Capture the cell that displays the provided text and extract its [x, y] central coordinate. 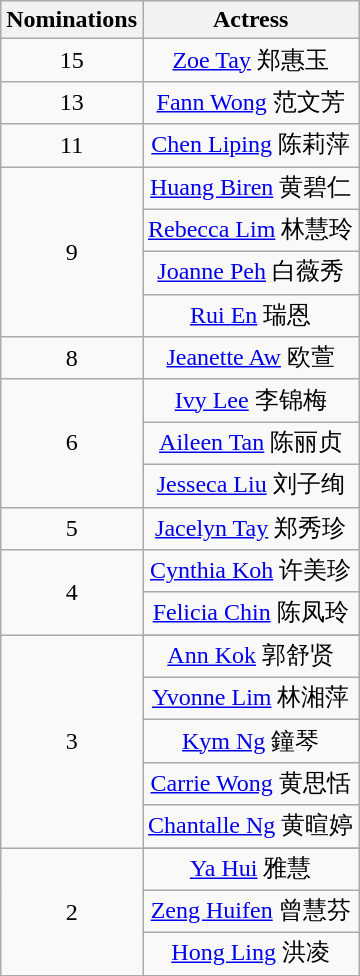
Chantalle Ng 黄暄婷 [250, 826]
Zoe Tay 郑惠玉 [250, 60]
Zeng Huifen 曾慧芬 [250, 912]
Rui En 瑞恩 [250, 316]
Cynthia Koh 许美珍 [250, 572]
11 [72, 146]
Nominations [72, 20]
2 [72, 912]
Felicia Chin 陈凤玲 [250, 614]
Jeanette Aw 欧萱 [250, 358]
15 [72, 60]
4 [72, 592]
Huang Biren 黄碧仁 [250, 188]
Yvonne Lim 林湘萍 [250, 698]
Actress [250, 20]
Carrie Wong 黄思恬 [250, 784]
3 [72, 742]
Aileen Tan 陈丽贞 [250, 444]
9 [72, 251]
Jesseca Liu 刘子绚 [250, 486]
Rebecca Lim 林慧玲 [250, 230]
13 [72, 102]
8 [72, 358]
Jacelyn Tay 郑秀珍 [250, 528]
5 [72, 528]
Ya Hui 雅慧 [250, 870]
Joanne Peh 白薇秀 [250, 274]
Chen Liping 陈莉萍 [250, 146]
Hong Ling 洪凌 [250, 954]
Kym Ng 鐘琴 [250, 742]
Ivy Lee 李锦梅 [250, 400]
Ann Kok 郭舒贤 [250, 656]
Fann Wong 范文芳 [250, 102]
6 [72, 443]
